Identify which cell holds the provided text, then report its (X, Y) central coordinate. 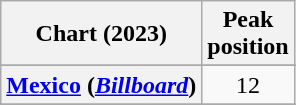
12 (248, 85)
Mexico (Billboard) (102, 85)
Peakposition (248, 34)
Chart (2023) (102, 34)
